Locate the cell with the specified text and output its (x, y) center coordinate. 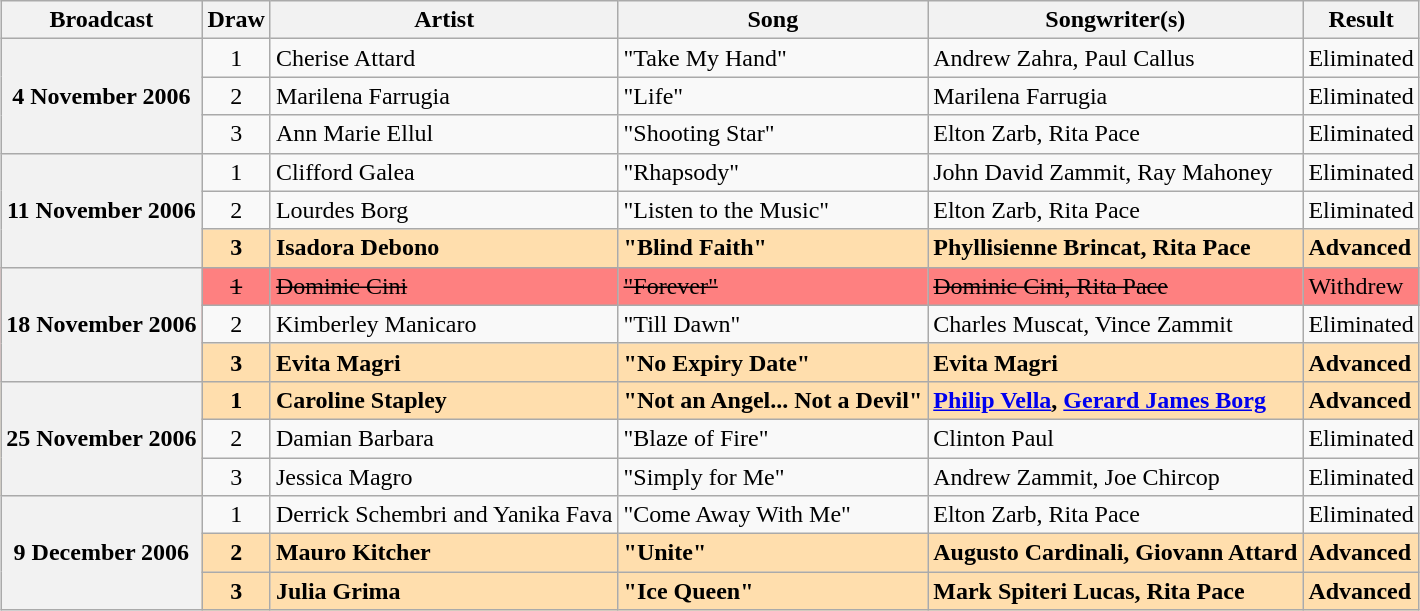
"Rhapsody" (773, 172)
"Come Away With Me" (773, 515)
Philip Vella, Gerard James Borg (1116, 400)
"Not an Angel... Not a Devil" (773, 400)
11 November 2006 (102, 210)
Result (1361, 20)
Damian Barbara (444, 438)
"Forever" (773, 286)
Draw (236, 20)
4 November 2006 (102, 96)
"Blind Faith" (773, 248)
"Ice Queen" (773, 591)
Derrick Schembri and Yanika Fava (444, 515)
Julia Grima (444, 591)
"Blaze of Fire" (773, 438)
Kimberley Manicaro (444, 324)
"Unite" (773, 553)
Dominic Cini (444, 286)
Caroline Stapley (444, 400)
"No Expiry Date" (773, 362)
"Shooting Star" (773, 134)
Cherise Attard (444, 58)
Andrew Zammit, Joe Chircop (1116, 477)
Withdrew (1361, 286)
Artist (444, 20)
"Till Dawn" (773, 324)
Ann Marie Ellul (444, 134)
Lourdes Borg (444, 210)
"Take My Hand" (773, 58)
John David Zammit, Ray Mahoney (1116, 172)
Mark Spiteri Lucas, Rita Pace (1116, 591)
"Simply for Me" (773, 477)
Isadora Debono (444, 248)
Clinton Paul (1116, 438)
Song (773, 20)
Augusto Cardinali, Giovann Attard (1116, 553)
Clifford Galea (444, 172)
Dominic Cini, Rita Pace (1116, 286)
"Listen to the Music" (773, 210)
18 November 2006 (102, 324)
Andrew Zahra, Paul Callus (1116, 58)
Jessica Magro (444, 477)
9 December 2006 (102, 553)
"Life" (773, 96)
Phyllisienne Brincat, Rita Pace (1116, 248)
Charles Muscat, Vince Zammit (1116, 324)
Songwriter(s) (1116, 20)
Mauro Kitcher (444, 553)
Broadcast (102, 20)
25 November 2006 (102, 438)
